From the cell containing the given text, extract its center point as (x, y) coordinate. 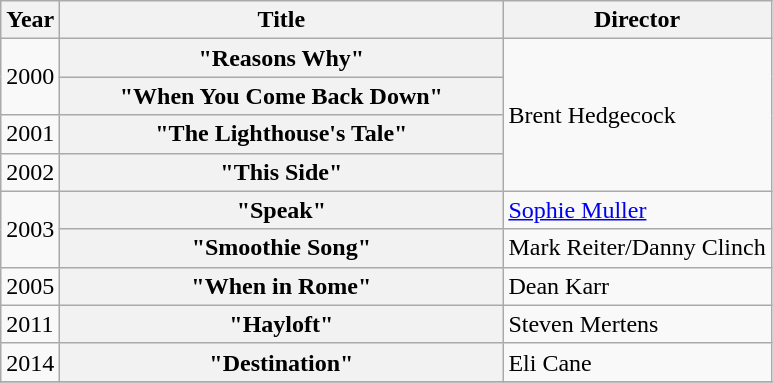
Title (282, 20)
Mark Reiter/Danny Clinch (637, 248)
2001 (30, 134)
2000 (30, 77)
Steven Mertens (637, 324)
Dean Karr (637, 286)
Brent Hedgecock (637, 115)
"Speak" (282, 210)
2011 (30, 324)
Director (637, 20)
"The Lighthouse's Tale" (282, 134)
"This Side" (282, 172)
"When in Rome" (282, 286)
2002 (30, 172)
"Hayloft" (282, 324)
Sophie Muller (637, 210)
"When You Come Back Down" (282, 96)
Year (30, 20)
"Smoothie Song" (282, 248)
2003 (30, 229)
2014 (30, 362)
2005 (30, 286)
Eli Cane (637, 362)
"Reasons Why" (282, 58)
"Destination" (282, 362)
